Identify which cell holds the provided text, then report its [X, Y] central coordinate. 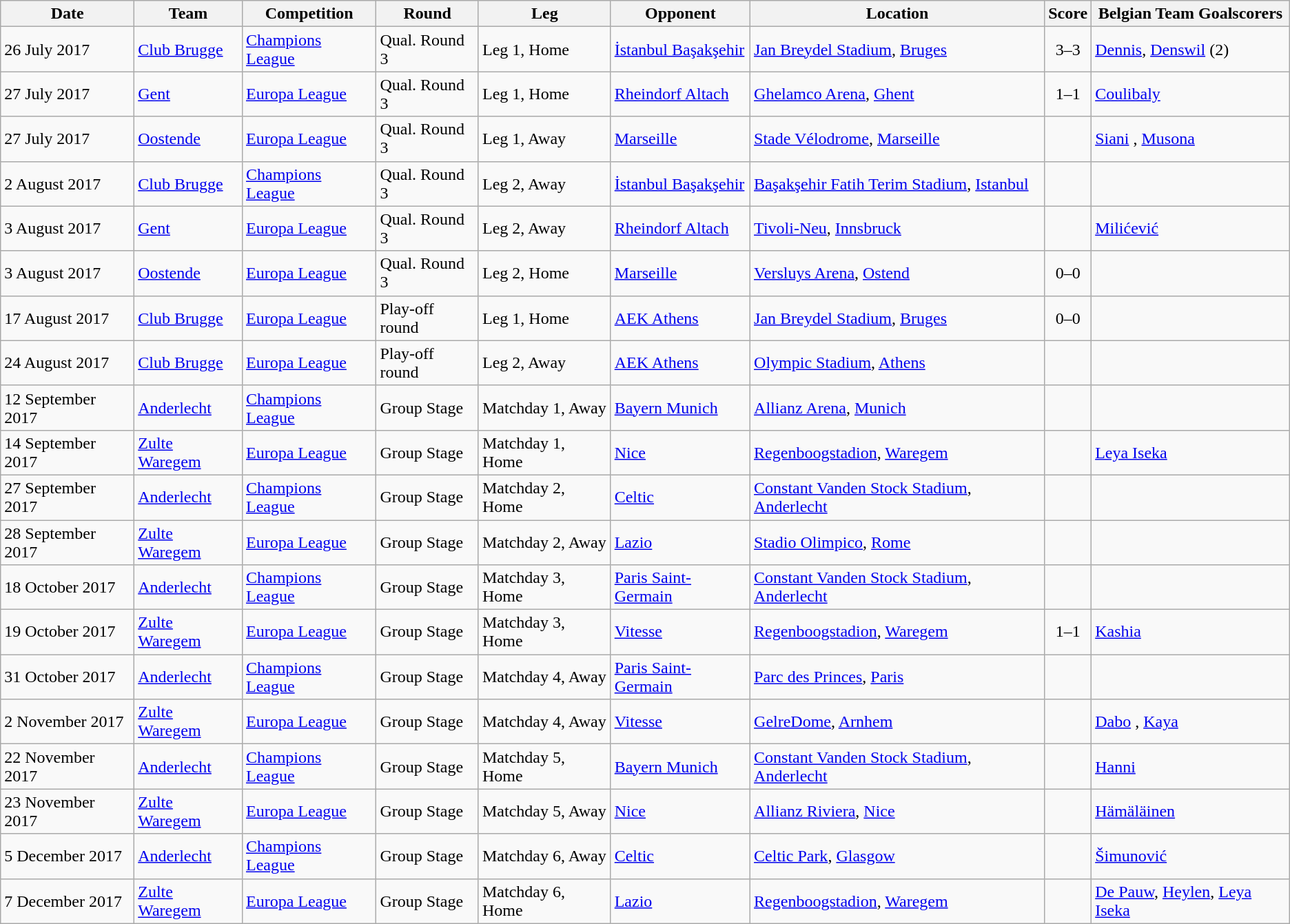
GelreDome, Arnhem [897, 722]
Matchday 5, Away [544, 812]
Kashia [1191, 633]
Hanni [1191, 766]
Milićević [1191, 229]
Parc des Princes, Paris [897, 677]
12 September 2017 [68, 408]
Versluys Arena, Ostend [897, 273]
23 November 2017 [68, 812]
Tivoli-Neu, Innsbruck [897, 229]
26 July 2017 [68, 50]
Dabo , Kaya [1191, 722]
14 September 2017 [68, 452]
De Pauw, Heylen, Leya Iseka [1191, 901]
28 September 2017 [68, 542]
Competition [309, 14]
Leg [544, 14]
Team [189, 14]
18 October 2017 [68, 587]
Allianz Arena, Munich [897, 408]
Belgian Team Goalscorers [1191, 14]
27 September 2017 [68, 497]
Round [427, 14]
Leya Iseka [1191, 452]
17 August 2017 [68, 318]
Coulibaly [1191, 94]
Matchday 6, Home [544, 901]
Hämäläinen [1191, 812]
Siani , Musona [1191, 139]
Score [1068, 14]
Šimunović [1191, 856]
3–3 [1068, 50]
Matchday 2, Away [544, 542]
24 August 2017 [68, 362]
5 December 2017 [68, 856]
Matchday 1, Away [544, 408]
Stadio Olimpico, Rome [897, 542]
Opponent [680, 14]
19 October 2017 [68, 633]
Celtic Park, Glasgow [897, 856]
22 November 2017 [68, 766]
Matchday 5, Home [544, 766]
Ghelamco Arena, Ghent [897, 94]
Leg 2, Home [544, 273]
Allianz Riviera, Nice [897, 812]
Başakşehir Fatih Terim Stadium, Istanbul [897, 183]
Matchday 1, Home [544, 452]
Olympic Stadium, Athens [897, 362]
Matchday 2, Home [544, 497]
2 August 2017 [68, 183]
Dennis, Denswil (2) [1191, 50]
Location [897, 14]
2 November 2017 [68, 722]
31 October 2017 [68, 677]
Date [68, 14]
Matchday 6, Away [544, 856]
Leg 1, Away [544, 139]
Stade Vélodrome, Marseille [897, 139]
7 December 2017 [68, 901]
